Locate the cell with the specified text and output its (x, y) center coordinate. 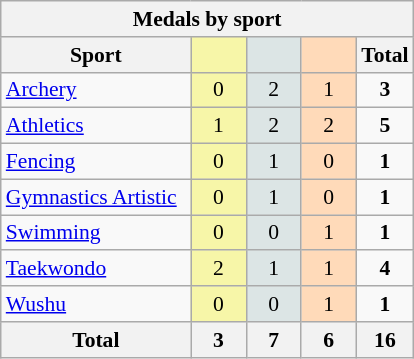
Taekwondo (96, 269)
Swimming (96, 233)
5 (384, 126)
Fencing (96, 162)
16 (384, 340)
Wushu (96, 304)
6 (328, 340)
4 (384, 269)
Archery (96, 90)
Gymnastics Artistic (96, 197)
Athletics (96, 126)
7 (274, 340)
Medals by sport (208, 19)
Sport (96, 55)
